Provide the (X, Y) coordinate of the cell's center where the given text is located.  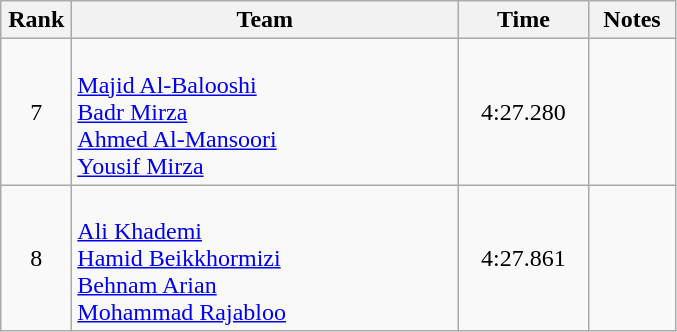
Ali KhademiHamid BeikkhormiziBehnam ArianMohammad Rajabloo (265, 258)
Majid Al-BalooshiBadr MirzaAhmed Al-MansooriYousif Mirza (265, 112)
Notes (632, 20)
Time (524, 20)
Team (265, 20)
Rank (36, 20)
7 (36, 112)
4:27.861 (524, 258)
8 (36, 258)
4:27.280 (524, 112)
